Scan for the cell matching the given text and deliver its (x, y) coordinate at center. 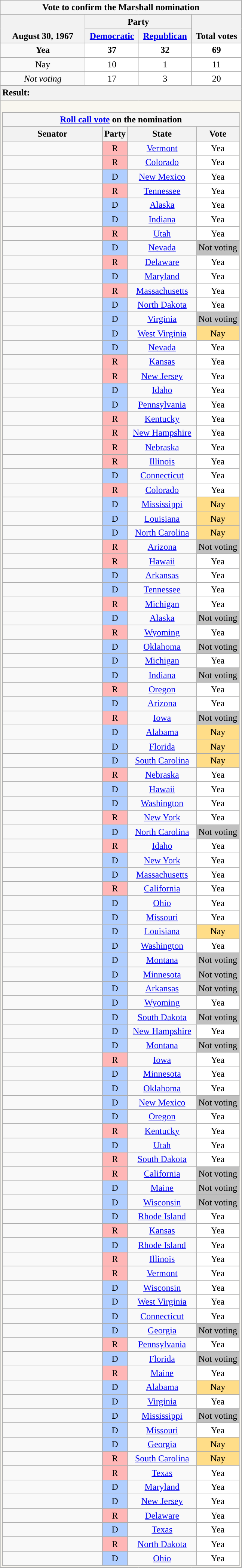
10 (112, 64)
State (162, 134)
20 (217, 79)
Senator (52, 134)
August 30, 1967 (43, 29)
37 (112, 50)
3 (165, 79)
Total votes (217, 29)
1 (165, 64)
Republican (165, 36)
Roll call vote on the nomination (121, 119)
Vote to confirm the Marshall nomination (121, 7)
32 (165, 50)
Vote (218, 134)
69 (217, 50)
Democratic (112, 36)
11 (217, 64)
17 (112, 79)
Result: (121, 93)
